Identify which cell holds the provided text, then report its (X, Y) central coordinate. 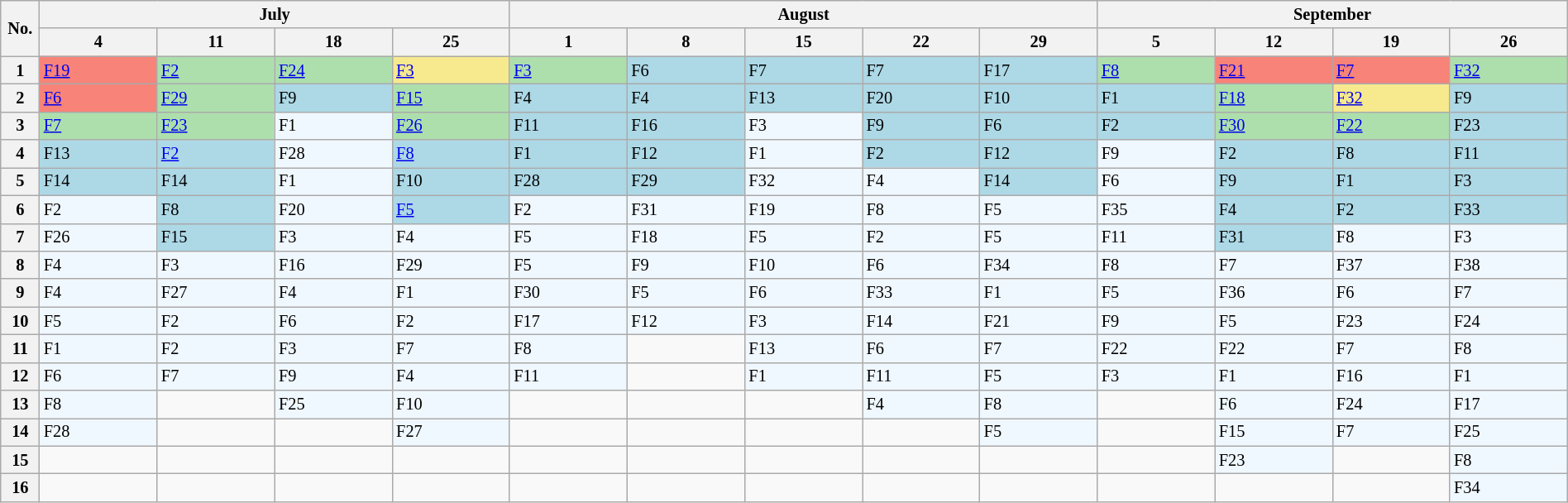
16 (20, 487)
August (804, 14)
F36 (1274, 293)
No. (20, 28)
F38 (1508, 265)
22 (921, 42)
26 (1508, 42)
F37 (1391, 265)
F35 (1156, 209)
7 (20, 237)
6 (20, 209)
July (275, 14)
18 (333, 42)
19 (1391, 42)
29 (1039, 42)
3 (20, 126)
25 (451, 42)
9 (20, 293)
14 (20, 432)
10 (20, 321)
September (1332, 14)
13 (20, 405)
2 (20, 98)
